Extract the [X, Y] coordinate from the center of the cell holding the provided text.  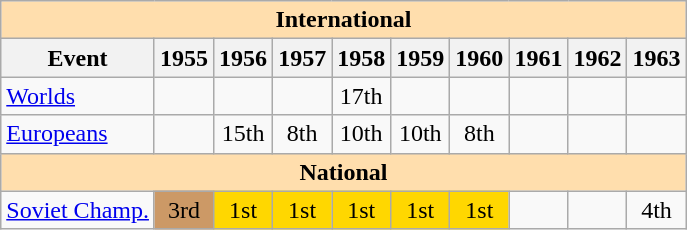
1963 [656, 58]
1958 [362, 58]
International [344, 20]
1959 [420, 58]
1961 [538, 58]
17th [362, 96]
1960 [480, 58]
Worlds [78, 96]
4th [656, 210]
3rd [184, 210]
Soviet Champ. [78, 210]
1962 [598, 58]
1956 [244, 58]
National [344, 172]
15th [244, 134]
1955 [184, 58]
1957 [302, 58]
Europeans [78, 134]
Event [78, 58]
